Identify which cell holds the provided text, then report its (X, Y) central coordinate. 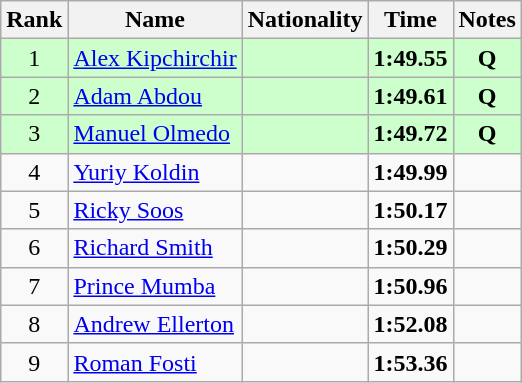
1:53.36 (410, 362)
1:49.72 (410, 134)
2 (34, 96)
Andrew Ellerton (155, 324)
Yuriy Koldin (155, 172)
1:50.17 (410, 210)
1:50.29 (410, 248)
Ricky Soos (155, 210)
Time (410, 20)
1:49.99 (410, 172)
4 (34, 172)
1:49.55 (410, 58)
1 (34, 58)
5 (34, 210)
1:49.61 (410, 96)
Nationality (305, 20)
1:52.08 (410, 324)
3 (34, 134)
Adam Abdou (155, 96)
9 (34, 362)
Rank (34, 20)
Notes (487, 20)
Manuel Olmedo (155, 134)
Prince Mumba (155, 286)
7 (34, 286)
Richard Smith (155, 248)
Name (155, 20)
1:50.96 (410, 286)
8 (34, 324)
6 (34, 248)
Roman Fosti (155, 362)
Alex Kipchirchir (155, 58)
